Capture the cell that displays the provided text and extract its (X, Y) central coordinate. 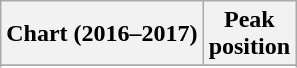
Peakposition (249, 34)
Chart (2016–2017) (102, 34)
